Provide the [X, Y] coordinate of the cell's center where the given text is located.  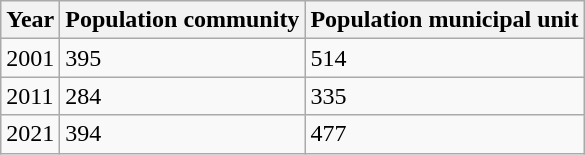
514 [444, 58]
2011 [30, 96]
284 [182, 96]
394 [182, 134]
477 [444, 134]
2021 [30, 134]
335 [444, 96]
Population community [182, 20]
Population municipal unit [444, 20]
Year [30, 20]
395 [182, 58]
2001 [30, 58]
